Pinpoint the cell where the given text exists, returning its (X, Y) midpoint coordinate. 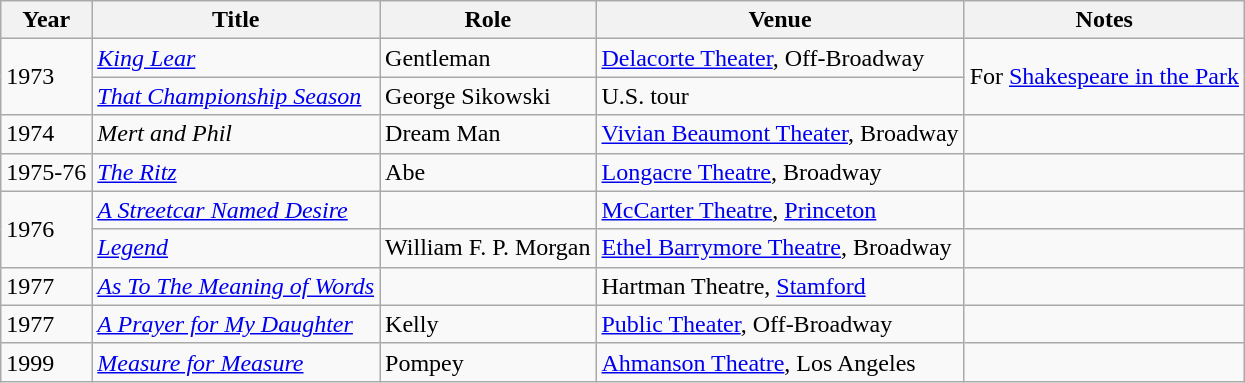
That Championship Season (236, 96)
Measure for Measure (236, 362)
1973 (46, 77)
As To The Meaning of Words (236, 286)
Venue (780, 20)
Notes (1104, 20)
Mert and Phil (236, 134)
King Lear (236, 58)
1976 (46, 229)
Kelly (488, 324)
Hartman Theatre, Stamford (780, 286)
McCarter Theatre, Princeton (780, 210)
Pompey (488, 362)
William F. P. Morgan (488, 248)
For Shakespeare in the Park (1104, 77)
1974 (46, 134)
Longacre Theatre, Broadway (780, 172)
Title (236, 20)
Ahmanson Theatre, Los Angeles (780, 362)
Year (46, 20)
Legend (236, 248)
Delacorte Theater, Off-Broadway (780, 58)
George Sikowski (488, 96)
A Streetcar Named Desire (236, 210)
Abe (488, 172)
Public Theater, Off-Broadway (780, 324)
The Ritz (236, 172)
Vivian Beaumont Theater, Broadway (780, 134)
Dream Man (488, 134)
1999 (46, 362)
A Prayer for My Daughter (236, 324)
Ethel Barrymore Theatre, Broadway (780, 248)
Role (488, 20)
U.S. tour (780, 96)
Gentleman (488, 58)
1975-76 (46, 172)
